Return [X, Y] of the center of cell containing provided text 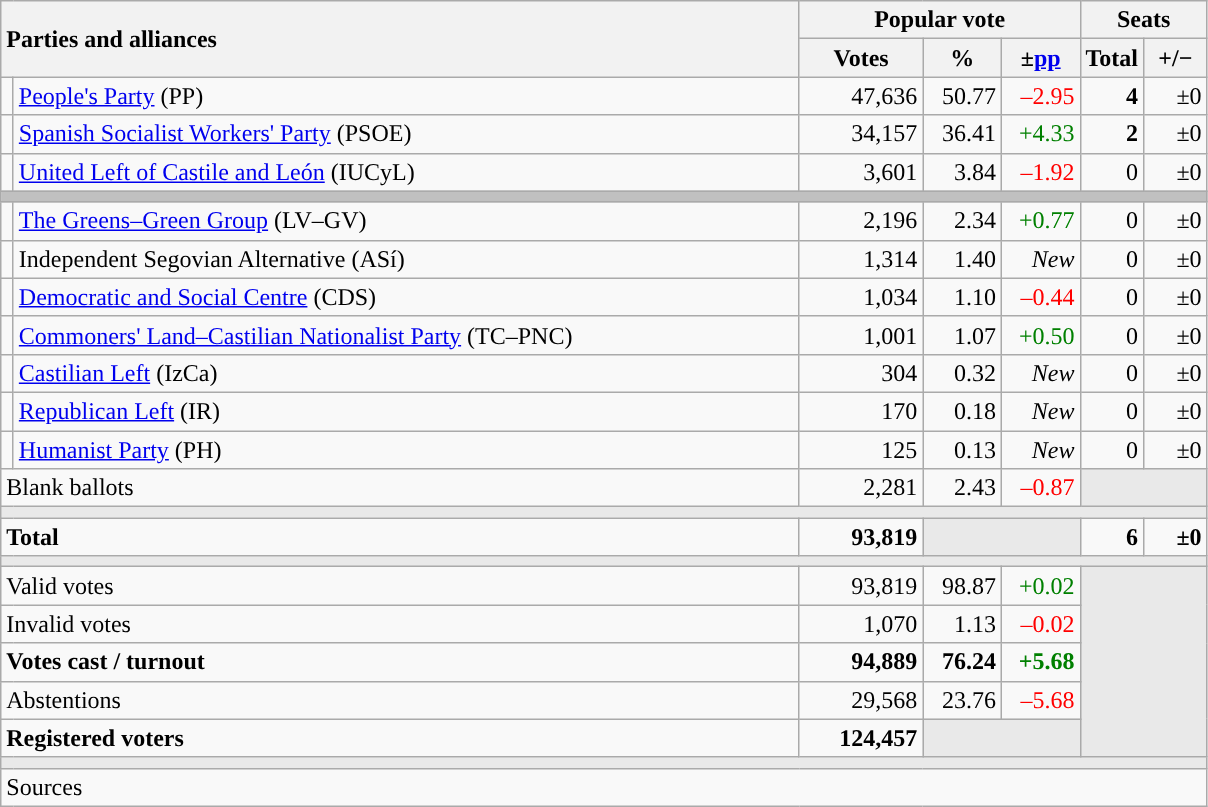
Seats [1144, 20]
Republican Left (IR) [406, 411]
Spanish Socialist Workers' Party (PSOE) [406, 134]
±pp [1040, 58]
1.13 [962, 624]
2,281 [861, 488]
2,196 [861, 221]
Independent Segovian Alternative (ASí) [406, 259]
+5.68 [1040, 662]
Votes [861, 58]
People's Party (PP) [406, 96]
0.13 [962, 449]
Commoners' Land–Castilian Nationalist Party (TC–PNC) [406, 335]
1.07 [962, 335]
125 [861, 449]
1,001 [861, 335]
1,070 [861, 624]
94,889 [861, 662]
–0.44 [1040, 297]
Blank ballots [400, 488]
34,157 [861, 134]
76.24 [962, 662]
98.87 [962, 586]
47,636 [861, 96]
The Greens–Green Group (LV–GV) [406, 221]
–5.68 [1040, 700]
Registered voters [400, 738]
23.76 [962, 700]
Parties and alliances [400, 39]
Abstentions [400, 700]
2.43 [962, 488]
124,457 [861, 738]
+0.77 [1040, 221]
1,314 [861, 259]
+0.50 [1040, 335]
% [962, 58]
Castilian Left (IzCa) [406, 373]
3,601 [861, 172]
+0.02 [1040, 586]
0.32 [962, 373]
+/− [1176, 58]
–1.92 [1040, 172]
50.77 [962, 96]
–0.02 [1040, 624]
Votes cast / turnout [400, 662]
304 [861, 373]
1.40 [962, 259]
+4.33 [1040, 134]
2.34 [962, 221]
Sources [604, 787]
0.18 [962, 411]
United Left of Castile and León (IUCyL) [406, 172]
1,034 [861, 297]
170 [861, 411]
4 [1112, 96]
6 [1112, 537]
Invalid votes [400, 624]
Humanist Party (PH) [406, 449]
3.84 [962, 172]
2 [1112, 134]
Democratic and Social Centre (CDS) [406, 297]
36.41 [962, 134]
Valid votes [400, 586]
–0.87 [1040, 488]
–2.95 [1040, 96]
1.10 [962, 297]
29,568 [861, 700]
Popular vote [940, 20]
